Find where the given text appears and provide that cell's center as [X, Y] coordinate. 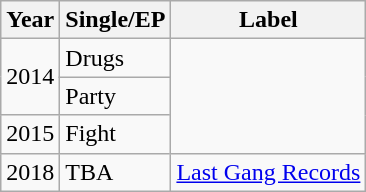
2014 [30, 77]
Year [30, 20]
Party [116, 96]
2015 [30, 134]
Last Gang Records [268, 172]
Fight [116, 134]
Label [268, 20]
2018 [30, 172]
TBA [116, 172]
Single/EP [116, 20]
Drugs [116, 58]
